Extract the [x, y] coordinate from the center of the cell holding the provided text.  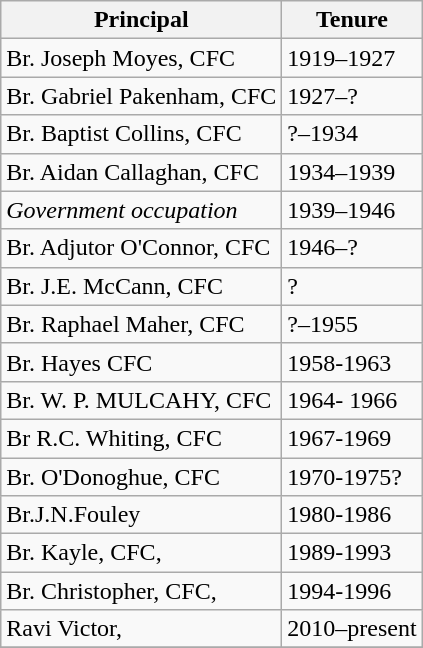
1946–? [352, 248]
1989-1993 [352, 553]
?–1934 [352, 134]
1919–1927 [352, 58]
1927–? [352, 96]
2010–present [352, 629]
1958-1963 [352, 362]
1939–1946 [352, 210]
Br R.C. Whiting, CFC [142, 438]
1934–1939 [352, 172]
Tenure [352, 20]
Br.J.N.Fouley [142, 515]
? [352, 286]
Br. Baptist Collins, CFC [142, 134]
Br. Gabriel Pakenham, CFC [142, 96]
Br. Kayle, CFC, [142, 553]
1980-1986 [352, 515]
Br. O'Donoghue, CFC [142, 477]
Br. J.E. McCann, CFC [142, 286]
1970-1975? [352, 477]
Br. Raphael Maher, CFC [142, 324]
Principal [142, 20]
Br. Joseph Moyes, CFC [142, 58]
1994-1996 [352, 591]
Government occupation [142, 210]
?–1955 [352, 324]
Ravi Victor, [142, 629]
Br. W. P. MULCAHY, CFC [142, 400]
1964- 1966 [352, 400]
Br. Christopher, CFC, [142, 591]
Br. Aidan Callaghan, CFC [142, 172]
1967-1969 [352, 438]
Br. Adjutor O'Connor, CFC [142, 248]
Br. Hayes CFC [142, 362]
